Identify which cell holds the provided text, then report its (X, Y) central coordinate. 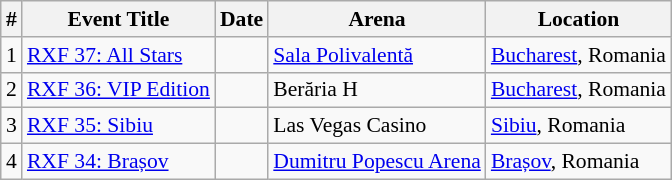
2 (12, 90)
Berăria H (377, 90)
3 (12, 126)
Las Vegas Casino (377, 126)
RXF 36: VIP Edition (118, 90)
4 (12, 162)
Sala Polivalentă (377, 55)
Arena (377, 19)
Sibiu, Romania (578, 126)
Location (578, 19)
Brașov, Romania (578, 162)
RXF 34: Brașov (118, 162)
Event Title (118, 19)
RXF 35: Sibiu (118, 126)
Date (242, 19)
1 (12, 55)
Dumitru Popescu Arena (377, 162)
RXF 37: All Stars (118, 55)
# (12, 19)
